Return (X, Y) of the center of cell containing provided text 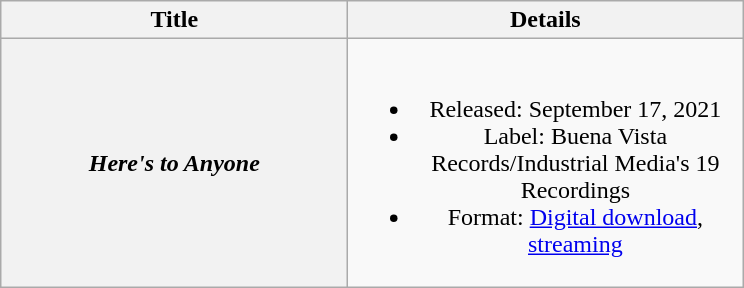
Details (546, 20)
Released: September 17, 2021Label: Buena Vista Records/Industrial Media's 19 RecordingsFormat: Digital download, streaming (546, 163)
Here's to Anyone (174, 163)
Title (174, 20)
